Search for the cell housing the specified text and yield its (X, Y) center coordinate. 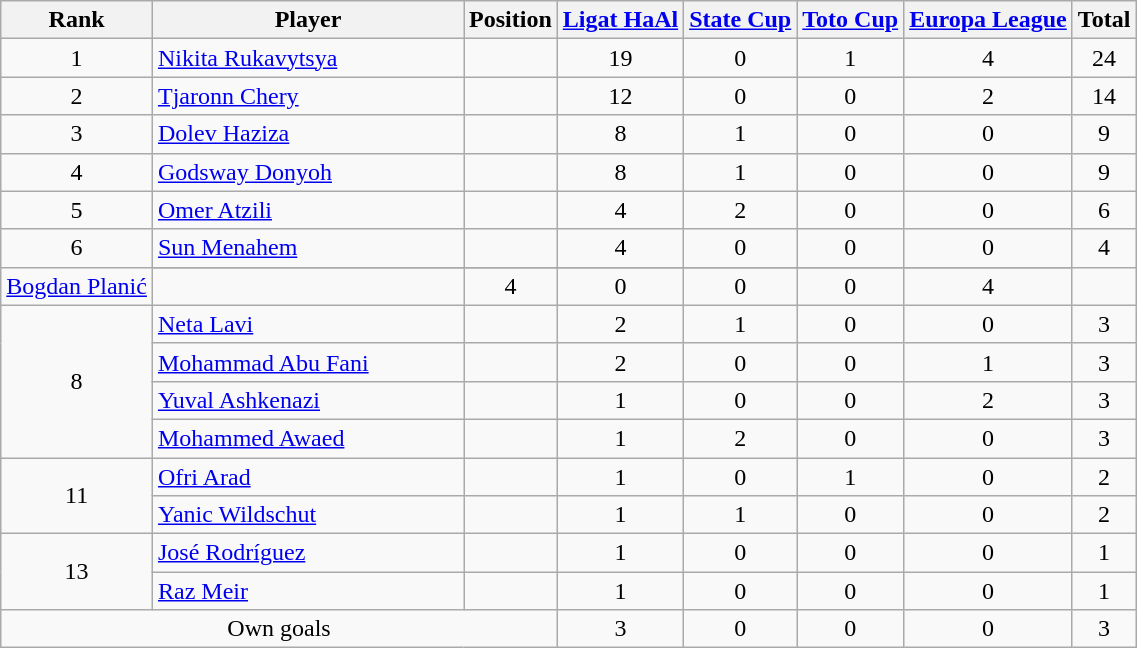
24 (1104, 58)
Nikita Rukavytsya (308, 58)
13 (77, 572)
Rank (77, 20)
5 (77, 210)
Ligat HaAl (620, 20)
Raz Meir (308, 591)
Total (1104, 20)
19 (620, 58)
Position (511, 20)
Tjaronn Chery (308, 96)
Yuval Ashkenazi (308, 400)
Own goals (280, 629)
11 (77, 496)
Europa League (988, 20)
Toto Cup (850, 20)
Dolev Haziza (308, 134)
Ofri Arad (308, 477)
Yanic Wildschut (308, 515)
Bogdan Planić (77, 286)
José Rodríguez (308, 553)
Sun Menahem (308, 248)
14 (1104, 96)
12 (620, 96)
Godsway Donyoh (308, 172)
State Cup (740, 20)
Mohammad Abu Fani (308, 362)
Mohammed Awaed (308, 438)
Omer Atzili (308, 210)
Neta Lavi (308, 324)
Player (308, 20)
